Detect which cell encompasses the target text, then output its (x, y) center coordinate. 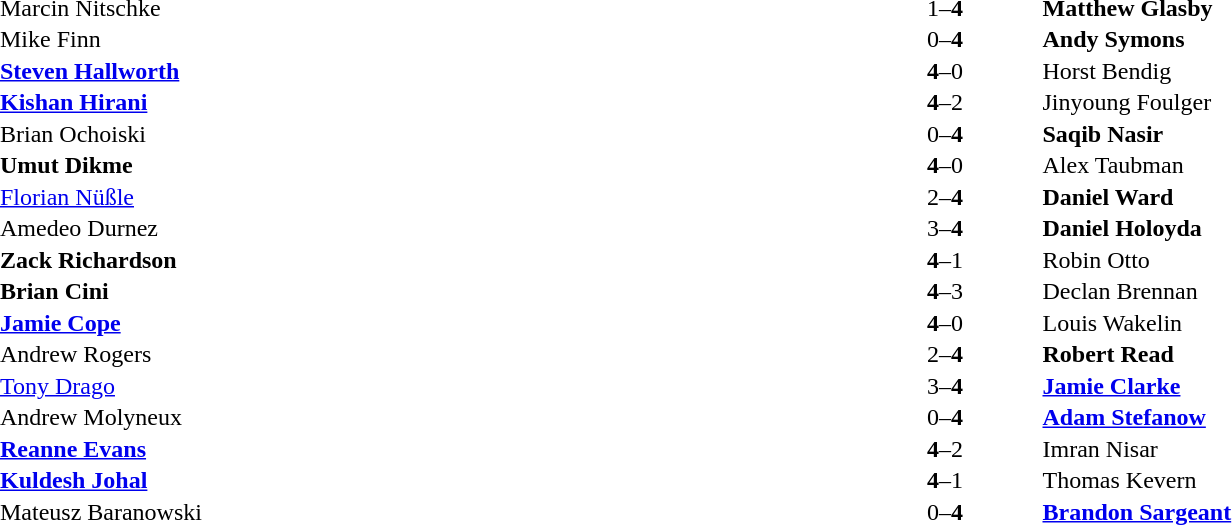
4–3 (944, 291)
